From the cell containing the given text, extract its center point as (X, Y) coordinate. 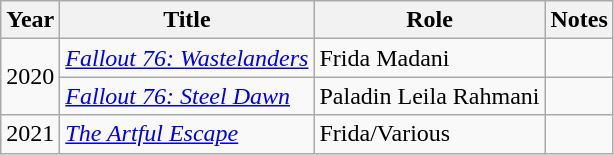
Fallout 76: Steel Dawn (187, 96)
Notes (579, 20)
Year (30, 20)
Fallout 76: Wastelanders (187, 58)
2020 (30, 77)
Title (187, 20)
Paladin Leila Rahmani (430, 96)
Frida/Various (430, 134)
Role (430, 20)
2021 (30, 134)
The Artful Escape (187, 134)
Frida Madani (430, 58)
